Provide the (x, y) coordinate of the cell's center where the given text is located.  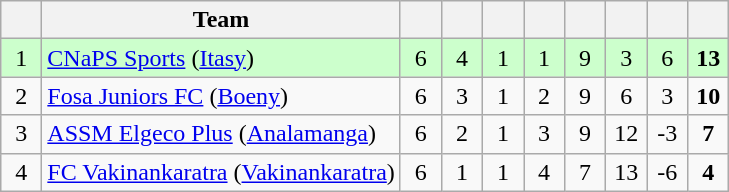
ASSM Elgeco Plus (Analamanga) (221, 134)
Team (221, 20)
-3 (668, 134)
CNaPS Sports (Itasy) (221, 58)
Fosa Juniors FC (Boeny) (221, 96)
-6 (668, 172)
10 (708, 96)
12 (626, 134)
FC Vakinankaratra (Vakinankaratra) (221, 172)
